Return (x, y) of the center of cell containing provided text 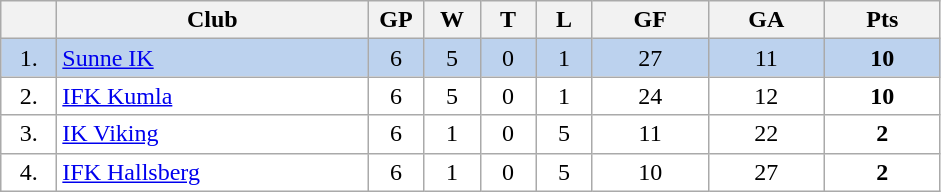
1. (29, 58)
Club (212, 20)
IFK Hallsberg (212, 172)
12 (766, 96)
24 (650, 96)
2. (29, 96)
4. (29, 172)
GF (650, 20)
3. (29, 134)
Pts (882, 20)
22 (766, 134)
Sunne IK (212, 58)
W (452, 20)
GP (396, 20)
IK Viking (212, 134)
GA (766, 20)
L (564, 20)
IFK Kumla (212, 96)
T (508, 20)
